For the text-containing cell, return its midpoint in (X, Y) coordinate format. 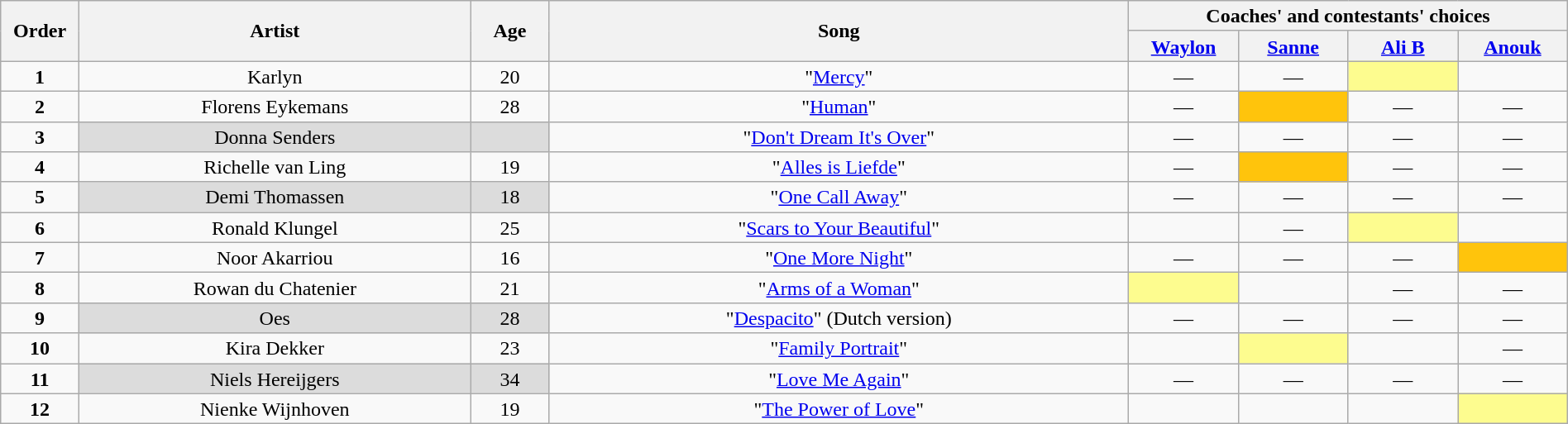
"Scars to Your Beautiful" (839, 228)
"Mercy" (839, 76)
Order (40, 31)
Artist (275, 31)
Donna Senders (275, 137)
34 (509, 379)
1 (40, 76)
Niels Hereijgers (275, 379)
Rowan du Chatenier (275, 288)
Sanne (1293, 46)
6 (40, 228)
"One More Night" (839, 258)
"Alles is Liefde" (839, 167)
Ali B (1403, 46)
23 (509, 349)
"Love Me Again" (839, 379)
8 (40, 288)
21 (509, 288)
Richelle van Ling (275, 167)
5 (40, 197)
Age (509, 31)
20 (509, 76)
"Arms of a Woman" (839, 288)
"One Call Away" (839, 197)
12 (40, 408)
Demi Thomassen (275, 197)
"Despacito" (Dutch version) (839, 317)
11 (40, 379)
3 (40, 137)
9 (40, 317)
Coaches' and contestants' choices (1348, 17)
Oes (275, 317)
Nienke Wijnhoven (275, 408)
25 (509, 228)
Kira Dekker (275, 349)
"Don't Dream It's Over" (839, 137)
"Family Portrait" (839, 349)
2 (40, 106)
Waylon (1184, 46)
10 (40, 349)
"Human" (839, 106)
18 (509, 197)
Song (839, 31)
Ronald Klungel (275, 228)
"The Power of Love" (839, 408)
Karlyn (275, 76)
Noor Akarriou (275, 258)
Florens Eykemans (275, 106)
16 (509, 258)
7 (40, 258)
4 (40, 167)
Anouk (1513, 46)
